Return the [x, y] coordinate for the center point of the cell that contains the specified text.  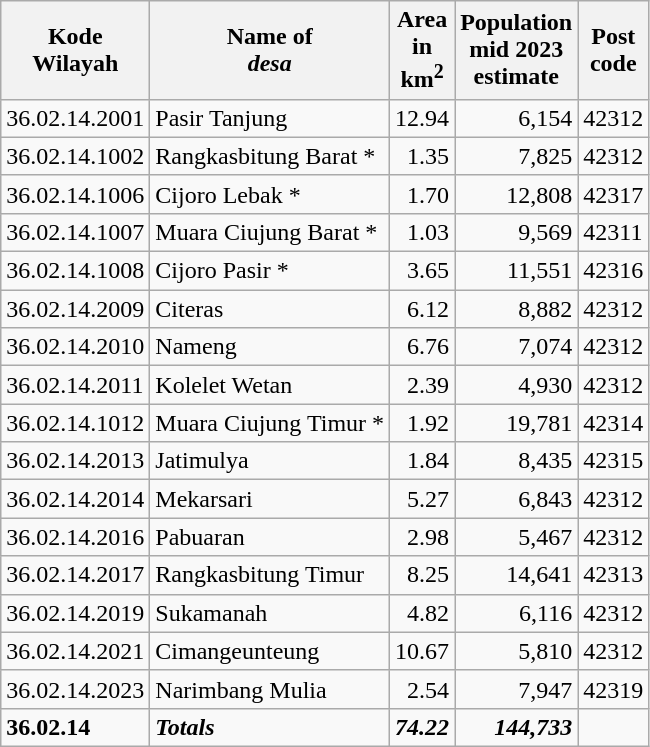
1.70 [422, 194]
8.25 [422, 575]
1.84 [422, 461]
Area in km2 [422, 50]
19,781 [516, 423]
2.39 [422, 385]
Muara Ciujung Timur * [270, 423]
36.02.14.2017 [76, 575]
Rangkasbitung Barat * [270, 156]
36.02.14.2011 [76, 385]
36.02.14.2009 [76, 309]
6,116 [516, 613]
3.65 [422, 271]
7,074 [516, 347]
Mekarsari [270, 499]
12.94 [422, 118]
Cijoro Pasir * [270, 271]
Kolelet Wetan [270, 385]
36.02.14.2016 [76, 537]
Cijoro Lebak * [270, 194]
10.67 [422, 651]
5,810 [516, 651]
9,569 [516, 232]
6.12 [422, 309]
Postcode [614, 50]
5,467 [516, 537]
11,551 [516, 271]
42317 [614, 194]
Citeras [270, 309]
144,733 [516, 727]
14,641 [516, 575]
Rangkasbitung Timur [270, 575]
36.02.14.2010 [76, 347]
42315 [614, 461]
Sukamanah [270, 613]
6,843 [516, 499]
42311 [614, 232]
Pasir Tanjung [270, 118]
36.02.14.1008 [76, 271]
42316 [614, 271]
6.76 [422, 347]
2.54 [422, 689]
74.22 [422, 727]
42319 [614, 689]
42313 [614, 575]
Jatimulya [270, 461]
36.02.14.2014 [76, 499]
Kode Wilayah [76, 50]
8,435 [516, 461]
Pabuaran [270, 537]
6,154 [516, 118]
Name of desa [270, 50]
36.02.14.2021 [76, 651]
36.02.14.1007 [76, 232]
5.27 [422, 499]
36.02.14.2019 [76, 613]
12,808 [516, 194]
Narimbang Mulia [270, 689]
7,947 [516, 689]
Populationmid 2023estimate [516, 50]
36.02.14.1006 [76, 194]
Totals [270, 727]
1.35 [422, 156]
42314 [614, 423]
36.02.14.2013 [76, 461]
Muara Ciujung Barat * [270, 232]
8,882 [516, 309]
36.02.14.2023 [76, 689]
4.82 [422, 613]
1.92 [422, 423]
36.02.14.1012 [76, 423]
36.02.14.1002 [76, 156]
1.03 [422, 232]
Cimangeunteung [270, 651]
7,825 [516, 156]
2.98 [422, 537]
36.02.14.2001 [76, 118]
Nameng [270, 347]
36.02.14 [76, 727]
4,930 [516, 385]
